Scan for the cell matching the given text and deliver its [x, y] coordinate at center. 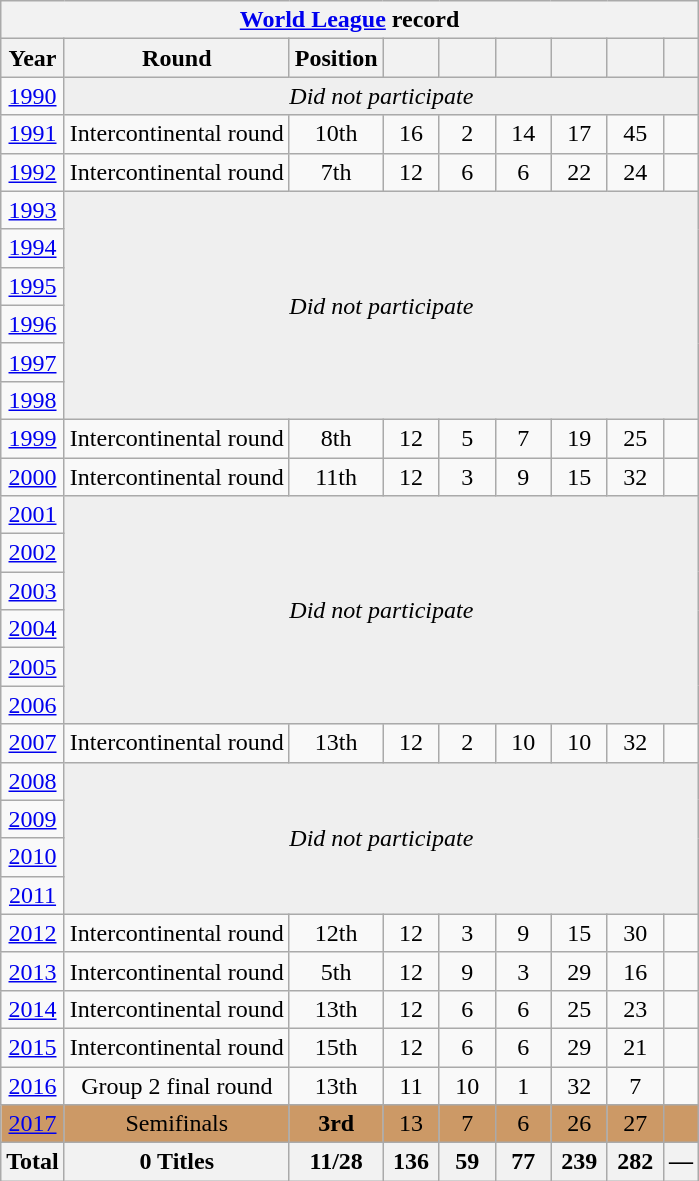
Position [336, 58]
Group 2 final round [176, 1085]
2011 [33, 895]
2013 [33, 971]
2000 [33, 477]
26 [579, 1124]
30 [635, 933]
17 [579, 134]
45 [635, 134]
1993 [33, 210]
Round [176, 58]
1997 [33, 362]
2004 [33, 629]
1994 [33, 248]
2015 [33, 1047]
282 [635, 1162]
13 [411, 1124]
2003 [33, 591]
2017 [33, 1124]
77 [523, 1162]
2006 [33, 705]
2007 [33, 743]
2001 [33, 515]
8th [336, 438]
2016 [33, 1085]
12th [336, 933]
Year [33, 58]
1999 [33, 438]
22 [579, 172]
11/28 [336, 1162]
2012 [33, 933]
— [680, 1162]
2010 [33, 857]
59 [467, 1162]
2014 [33, 1009]
23 [635, 1009]
21 [635, 1047]
7th [336, 172]
2009 [33, 819]
Total [33, 1162]
World League record [350, 20]
15th [336, 1047]
0 Titles [176, 1162]
5th [336, 971]
136 [411, 1162]
19 [579, 438]
10th [336, 134]
1990 [33, 96]
5 [467, 438]
11th [336, 477]
1992 [33, 172]
1998 [33, 400]
1995 [33, 286]
2002 [33, 553]
3rd [336, 1124]
14 [523, 134]
1 [523, 1085]
11 [411, 1085]
1991 [33, 134]
24 [635, 172]
239 [579, 1162]
2005 [33, 667]
1996 [33, 324]
27 [635, 1124]
2008 [33, 781]
Semifinals [176, 1124]
